Locate the cell with the specified text and output its (X, Y) center coordinate. 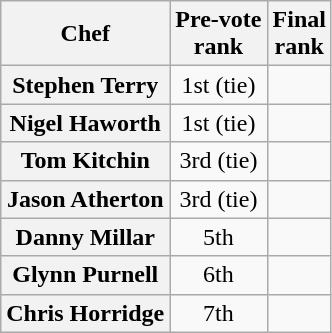
Chris Horridge (86, 313)
Jason Atherton (86, 199)
Glynn Purnell (86, 275)
5th (218, 237)
Nigel Haworth (86, 123)
Tom Kitchin (86, 161)
Chef (86, 34)
Danny Millar (86, 237)
Stephen Terry (86, 85)
Finalrank (299, 34)
Pre-voterank (218, 34)
6th (218, 275)
7th (218, 313)
